Extract the [x, y] coordinate from the center of the cell holding the provided text.  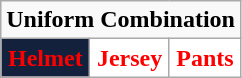
Uniform Combination [121, 20]
Helmet [46, 58]
Jersey [130, 58]
Pants [204, 58]
